Find where the given text appears and provide that cell's center as [x, y] coordinate. 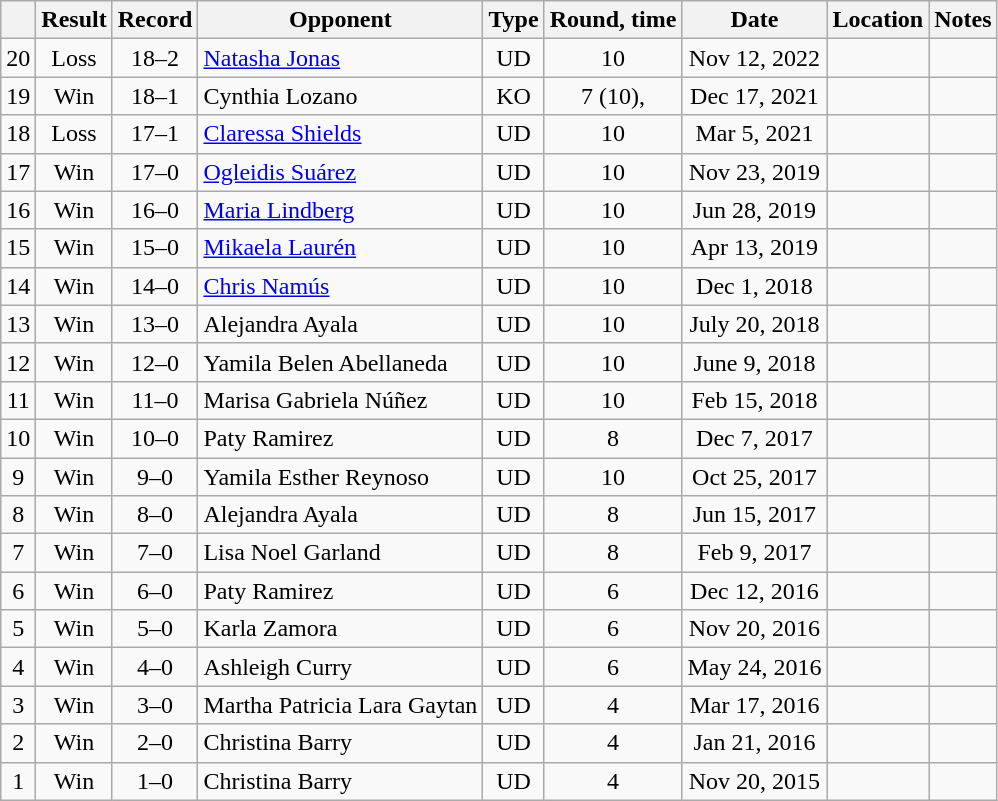
Type [514, 20]
Maria Lindberg [340, 210]
Location [878, 20]
Claressa Shields [340, 134]
Dec 17, 2021 [754, 96]
Mar 17, 2016 [754, 705]
Karla Zamora [340, 629]
18 [18, 134]
May 24, 2016 [754, 667]
Yamila Belen Abellaneda [340, 362]
KO [514, 96]
Record [155, 20]
11–0 [155, 400]
Opponent [340, 20]
Natasha Jonas [340, 58]
Ogleidis Suárez [340, 172]
3–0 [155, 705]
16–0 [155, 210]
5 [18, 629]
9–0 [155, 477]
Chris Namús [340, 286]
1 [18, 781]
18–2 [155, 58]
Apr 13, 2019 [754, 248]
7 [18, 553]
Dec 1, 2018 [754, 286]
2 [18, 743]
Nov 12, 2022 [754, 58]
14 [18, 286]
13–0 [155, 324]
Notes [963, 20]
Nov 20, 2016 [754, 629]
20 [18, 58]
June 9, 2018 [754, 362]
Marisa Gabriela Núñez [340, 400]
12 [18, 362]
17 [18, 172]
7 (10), [613, 96]
Lisa Noel Garland [340, 553]
2–0 [155, 743]
18–1 [155, 96]
Round, time [613, 20]
Cynthia Lozano [340, 96]
Result [74, 20]
Yamila Esther Reynoso [340, 477]
19 [18, 96]
Mar 5, 2021 [754, 134]
14–0 [155, 286]
9 [18, 477]
Jun 28, 2019 [754, 210]
3 [18, 705]
6–0 [155, 591]
5–0 [155, 629]
11 [18, 400]
Martha Patricia Lara Gaytan [340, 705]
8–0 [155, 515]
Mikaela Laurén [340, 248]
1–0 [155, 781]
13 [18, 324]
Feb 15, 2018 [754, 400]
Dec 7, 2017 [754, 438]
17–1 [155, 134]
Feb 9, 2017 [754, 553]
Oct 25, 2017 [754, 477]
Nov 20, 2015 [754, 781]
15 [18, 248]
July 20, 2018 [754, 324]
4–0 [155, 667]
12–0 [155, 362]
17–0 [155, 172]
15–0 [155, 248]
Jun 15, 2017 [754, 515]
7–0 [155, 553]
Jan 21, 2016 [754, 743]
10–0 [155, 438]
Date [754, 20]
Ashleigh Curry [340, 667]
Dec 12, 2016 [754, 591]
Nov 23, 2019 [754, 172]
16 [18, 210]
